Identify which cell holds the provided text, then report its [x, y] central coordinate. 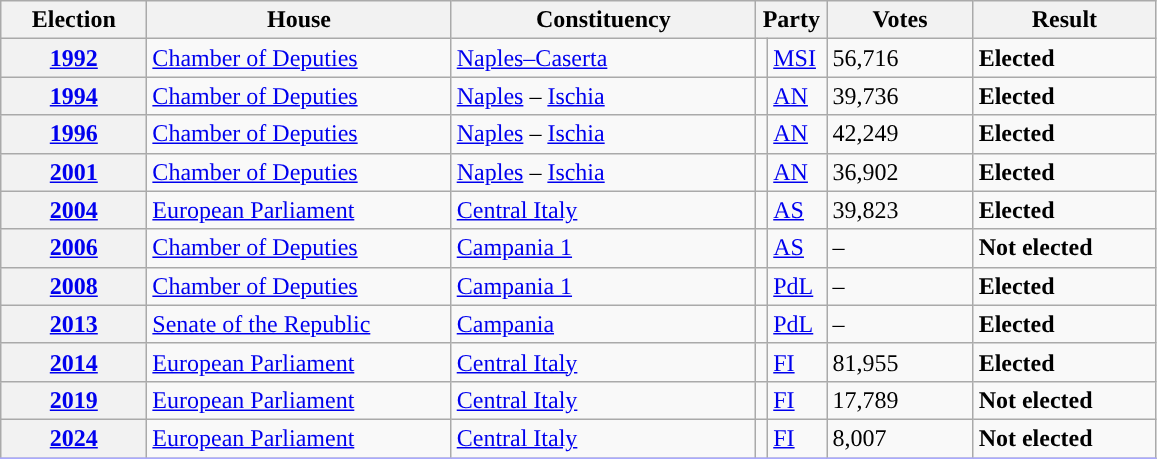
1996 [74, 134]
Campania [603, 324]
Constituency [603, 20]
Result [1064, 20]
MSI [798, 58]
Senate of the Republic [299, 324]
2001 [74, 172]
Naples–Caserta [603, 58]
2013 [74, 324]
39,736 [900, 96]
17,789 [900, 400]
Election [74, 20]
56,716 [900, 58]
1992 [74, 58]
36,902 [900, 172]
2008 [74, 286]
39,823 [900, 210]
Votes [900, 20]
House [299, 20]
2019 [74, 400]
42,249 [900, 134]
2004 [74, 210]
8,007 [900, 438]
1994 [74, 96]
2024 [74, 438]
81,955 [900, 362]
Party [792, 20]
2014 [74, 362]
2006 [74, 248]
